Search for the cell housing the specified text and yield its (X, Y) center coordinate. 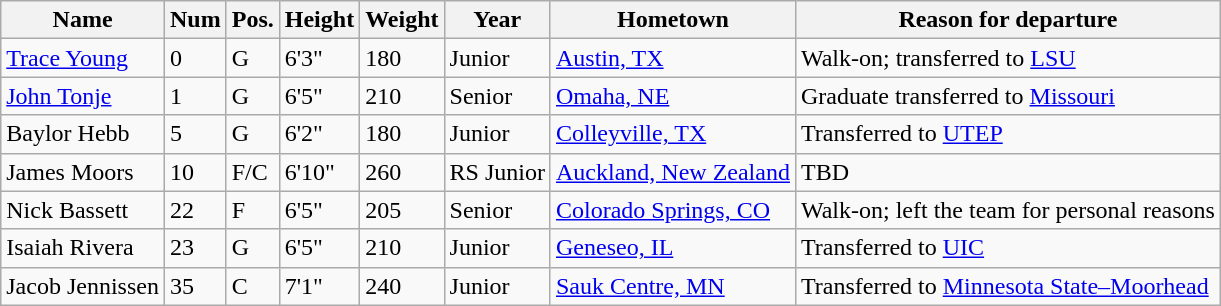
James Moors (83, 172)
0 (195, 58)
5 (195, 134)
10 (195, 172)
260 (402, 172)
35 (195, 286)
Jacob Jennissen (83, 286)
Colorado Springs, CO (672, 210)
F/C (252, 172)
Colleyville, TX (672, 134)
Reason for departure (1008, 20)
Year (497, 20)
1 (195, 96)
6'3" (319, 58)
Omaha, NE (672, 96)
23 (195, 248)
22 (195, 210)
7'1" (319, 286)
TBD (1008, 172)
C (252, 286)
205 (402, 210)
Num (195, 20)
F (252, 210)
John Tonje (83, 96)
Transferred to UTEP (1008, 134)
240 (402, 286)
Nick Bassett (83, 210)
Austin, TX (672, 58)
6'2" (319, 134)
Trace Young (83, 58)
Weight (402, 20)
Pos. (252, 20)
RS Junior (497, 172)
Hometown (672, 20)
Geneseo, IL (672, 248)
Transferred to Minnesota State–Moorhead (1008, 286)
Walk-on; transferred to LSU (1008, 58)
Name (83, 20)
Transferred to UIC (1008, 248)
Auckland, New Zealand (672, 172)
Sauk Centre, MN (672, 286)
Height (319, 20)
Isaiah Rivera (83, 248)
Walk-on; left the team for personal reasons (1008, 210)
Baylor Hebb (83, 134)
Graduate transferred to Missouri (1008, 96)
6'10" (319, 172)
